Return (X, Y) of the center of cell containing provided text 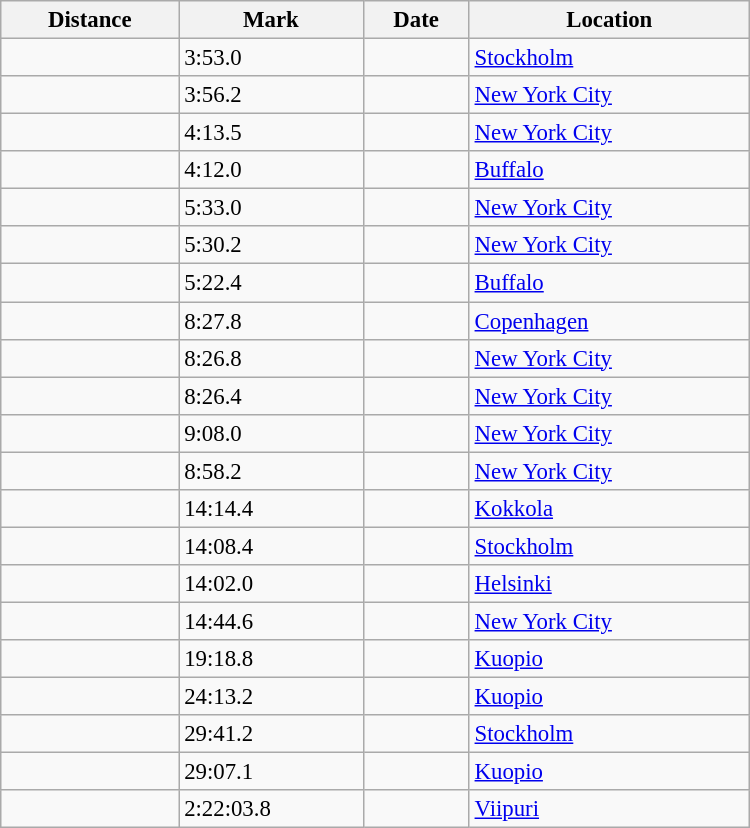
14:44.6 (271, 621)
3:53.0 (271, 58)
Kokkola (609, 509)
Viipuri (609, 809)
5:22.4 (271, 283)
Location (609, 20)
14:14.4 (271, 509)
29:41.2 (271, 734)
5:30.2 (271, 245)
Date (416, 20)
4:12.0 (271, 170)
5:33.0 (271, 208)
29:07.1 (271, 772)
8:26.8 (271, 358)
19:18.8 (271, 659)
Copenhagen (609, 321)
24:13.2 (271, 697)
Mark (271, 20)
14:08.4 (271, 546)
8:27.8 (271, 321)
Helsinki (609, 584)
3:56.2 (271, 95)
14:02.0 (271, 584)
8:26.4 (271, 396)
8:58.2 (271, 471)
Distance (90, 20)
2:22:03.8 (271, 809)
9:08.0 (271, 433)
4:13.5 (271, 133)
